Locate the cell with the specified text and output its (x, y) center coordinate. 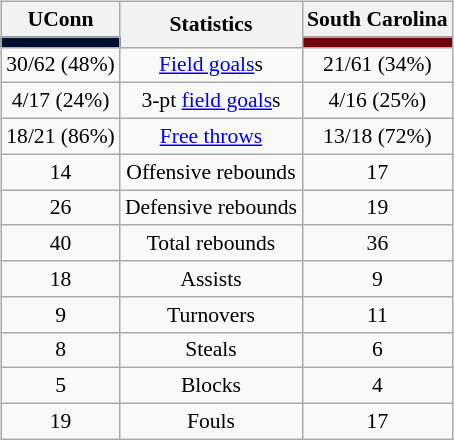
18/21 (86%) (60, 136)
UConn (60, 19)
Free throws (211, 136)
Field goalss (211, 65)
13/18 (72%) (378, 136)
South Carolina (378, 19)
21/61 (34%) (378, 65)
14 (60, 172)
Blocks (211, 386)
Total rebounds (211, 243)
5 (60, 386)
Fouls (211, 421)
Steals (211, 350)
18 (60, 279)
8 (60, 350)
4/16 (25%) (378, 101)
11 (378, 314)
4 (378, 386)
Defensive rebounds (211, 208)
6 (378, 350)
Turnovers (211, 314)
40 (60, 243)
Offensive rebounds (211, 172)
26 (60, 208)
36 (378, 243)
Statistics (211, 24)
Assists (211, 279)
30/62 (48%) (60, 65)
4/17 (24%) (60, 101)
3-pt field goalss (211, 101)
